Provide the [X, Y] coordinate of the cell's center where the given text is located.  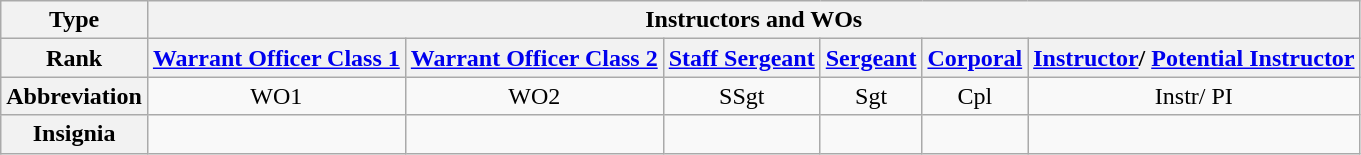
Instructors and WOs [754, 20]
WO1 [276, 96]
Warrant Officer Class 2 [534, 58]
Insignia [74, 134]
Abbreviation [74, 96]
Cpl [975, 96]
Warrant Officer Class 1 [276, 58]
Corporal [975, 58]
Sergeant [871, 58]
WO2 [534, 96]
Type [74, 20]
Instr/ PI [1194, 96]
Staff Sergeant [742, 58]
Rank [74, 58]
Instructor/ Potential Instructor [1194, 58]
Sgt [871, 96]
SSgt [742, 96]
